From the cell containing the given text, extract its center point as (x, y) coordinate. 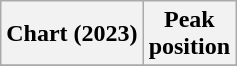
Chart (2023) (72, 34)
Peakposition (189, 34)
